Scan for the cell matching the given text and deliver its (x, y) coordinate at center. 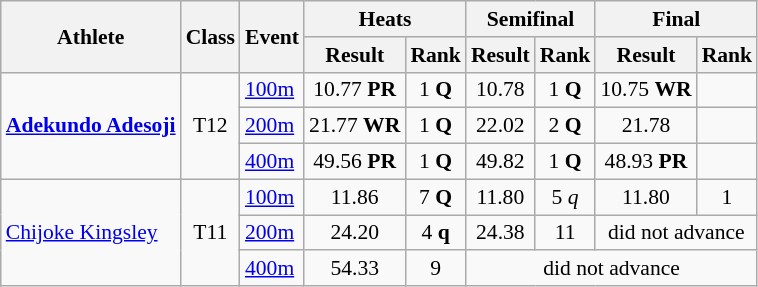
2 Q (566, 126)
5 q (566, 197)
24.38 (500, 233)
49.82 (500, 162)
54.33 (354, 269)
7 Q (436, 197)
10.75 WR (646, 90)
10.78 (500, 90)
22.02 (500, 126)
24.20 (354, 233)
4 q (436, 233)
T11 (210, 232)
Semifinal (530, 19)
49.56 PR (354, 162)
21.78 (646, 126)
9 (436, 269)
11 (566, 233)
Chijoke Kingsley (91, 232)
Final (676, 19)
T12 (210, 126)
48.93 PR (646, 162)
11.86 (354, 197)
Event (272, 36)
10.77 PR (354, 90)
Athlete (91, 36)
Class (210, 36)
21.77 WR (354, 126)
1 (728, 197)
Adekundo Adesoji (91, 126)
Heats (385, 19)
